Identify which cell holds the provided text, then report its (x, y) central coordinate. 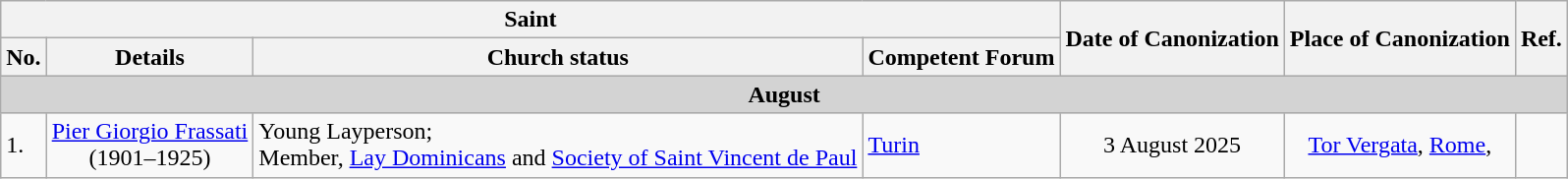
Place of Canonization (1399, 38)
No. (24, 57)
3 August 2025 (1172, 146)
Competent Forum (961, 57)
Pier Giorgio Frassati(1901–1925) (149, 146)
1. (24, 146)
Church status (558, 57)
Details (149, 57)
Tor Vergata, Rome, (1399, 146)
Saint (531, 20)
Young Layperson; Member, Lay Dominicans and Society of Saint Vincent de Paul (558, 146)
Turin (961, 146)
August (784, 94)
Date of Canonization (1172, 38)
Ref. (1540, 38)
